Provide the (x, y) coordinate of the cell's center where the given text is located.  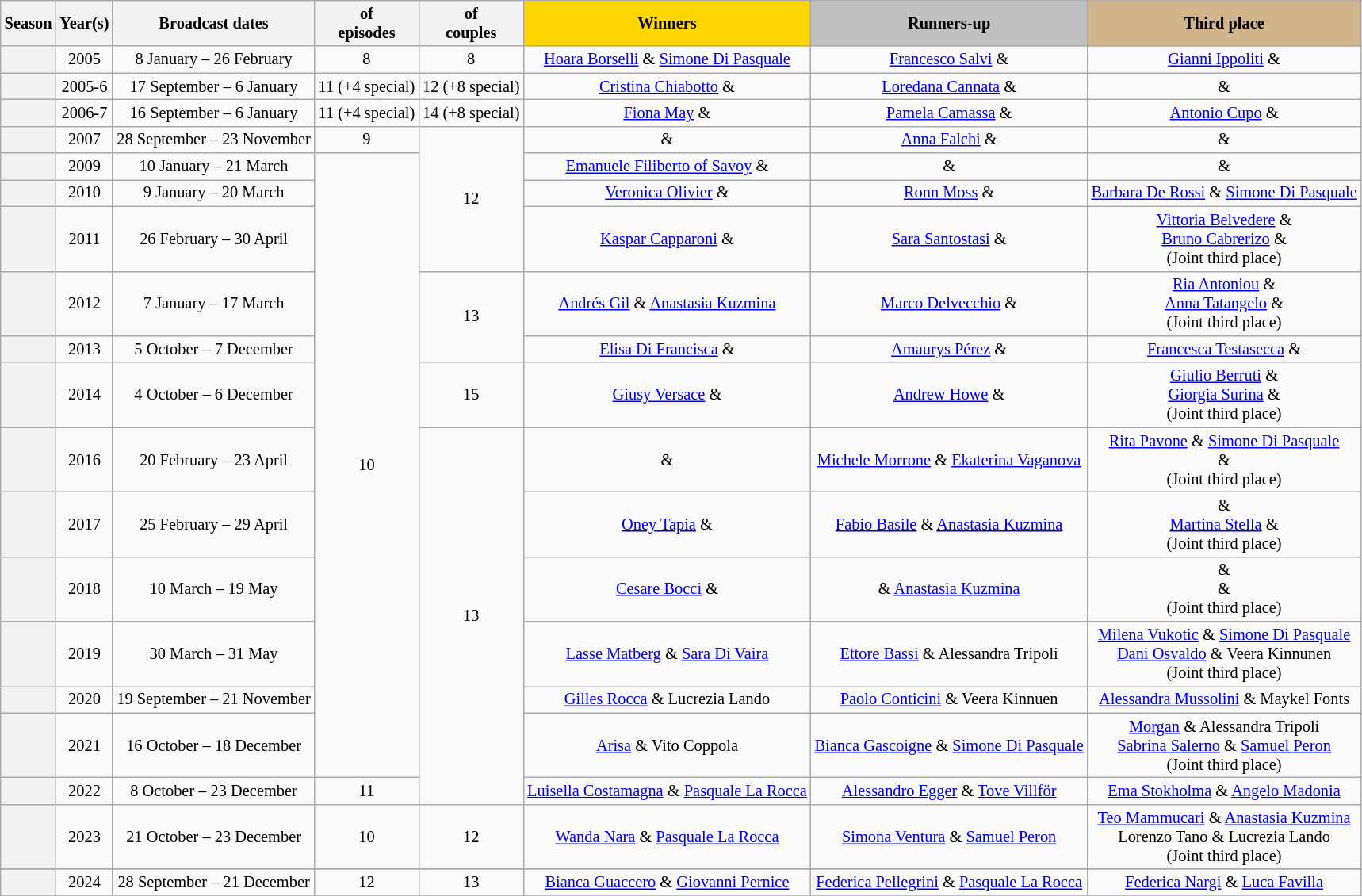
Hoara Borselli & Simone Di Pasquale (667, 59)
2012 (84, 304)
Sara Santostasi & (950, 239)
Vittoria Belvedere & Bruno Cabrerizo & (Joint third place) (1224, 239)
Fiona May & (667, 113)
Ronn Moss & (950, 193)
14 (+8 special) (471, 113)
2018 (84, 589)
30 March – 31 May (213, 654)
2024 (84, 883)
2011 (84, 239)
Andrew Howe & (950, 395)
10 March – 19 May (213, 589)
Elisa Di Francisca & (667, 349)
2005-6 (84, 86)
2017 (84, 524)
Federica Pellegrini & Pasquale La Rocca (950, 883)
Winners (667, 23)
& Martina Stella & (Joint third place) (1224, 524)
& & (Joint third place) (1224, 589)
4 October – 6 December (213, 395)
Ria Antoniou & Anna Tatangelo & (Joint third place) (1224, 304)
2005 (84, 59)
Cristina Chiabotto & (667, 86)
16 September – 6 January (213, 113)
9 (366, 140)
28 September – 23 November (213, 140)
Pamela Camassa & (950, 113)
Francesco Salvi & (950, 59)
2019 (84, 654)
Veronica Olivier & (667, 193)
Rita Pavone & Simone Di Pasquale & (Joint third place) (1224, 460)
Francesca Testasecca & (1224, 349)
2006-7 (84, 113)
Wanda Nara & Pasquale La Rocca (667, 837)
2016 (84, 460)
10 January – 21 March (213, 167)
2010 (84, 193)
8 October – 23 December (213, 791)
Emanuele Filiberto of Savoy & (667, 167)
Year(s) (84, 23)
Amaurys Pérez & (950, 349)
Fabio Basile & Anastasia Kuzmina (950, 524)
19 September – 21 November (213, 699)
11 (366, 791)
Season (29, 23)
Bianca Gascoigne & Simone Di Pasquale (950, 745)
2009 (84, 167)
9 January – 20 March (213, 193)
Marco Delvecchio & (950, 304)
2007 (84, 140)
ofepisodes (366, 23)
Morgan & Alessandra TripoliSabrina Salerno & Samuel Peron(Joint third place) (1224, 745)
Ettore Bassi & Alessandra Tripoli (950, 654)
28 September – 21 December (213, 883)
20 February – 23 April (213, 460)
ofcouples (471, 23)
Anna Falchi & (950, 140)
15 (471, 395)
2021 (84, 745)
Luisella Costamagna & Pasquale La Rocca (667, 791)
Gilles Rocca & Lucrezia Lando (667, 699)
Giulio Berruti & Giorgia Surina & (Joint third place) (1224, 395)
Third place (1224, 23)
Arisa & Vito Coppola (667, 745)
Alessandra Mussolini & Maykel Fonts (1224, 699)
Gianni Ippoliti & (1224, 59)
& Anastasia Kuzmina (950, 589)
Bianca Guaccero & Giovanni Pernice (667, 883)
Giusy Versace & (667, 395)
Andrés Gil & Anastasia Kuzmina (667, 304)
25 February – 29 April (213, 524)
12 (+8 special) (471, 86)
5 October – 7 December (213, 349)
Loredana Cannata & (950, 86)
Federica Nargi & Luca Favilla (1224, 883)
Runners-up (950, 23)
2022 (84, 791)
Lasse Matberg & Sara Di Vaira (667, 654)
17 September – 6 January (213, 86)
Ema Stokholma & Angelo Madonia (1224, 791)
2020 (84, 699)
2013 (84, 349)
Paolo Conticini & Veera Kinnuen (950, 699)
Kaspar Capparoni & (667, 239)
8 January – 26 February (213, 59)
Alessandro Egger & Tove Villför (950, 791)
Oney Tapia & (667, 524)
Michele Morrone & Ekaterina Vaganova (950, 460)
21 October – 23 December (213, 837)
Cesare Bocci & (667, 589)
Teo Mammucari & Anastasia Kuzmina Lorenzo Tano & Lucrezia Lando(Joint third place) (1224, 837)
Broadcast dates (213, 23)
7 January – 17 March (213, 304)
2023 (84, 837)
2014 (84, 395)
Milena Vukotic & Simone Di PasqualeDani Osvaldo & Veera Kinnunen(Joint third place) (1224, 654)
16 October – 18 December (213, 745)
26 February – 30 April (213, 239)
Simona Ventura & Samuel Peron (950, 837)
Barbara De Rossi & Simone Di Pasquale (1224, 193)
Antonio Cupo & (1224, 113)
